Pinpoint the cell where the given text exists, returning its [x, y] midpoint coordinate. 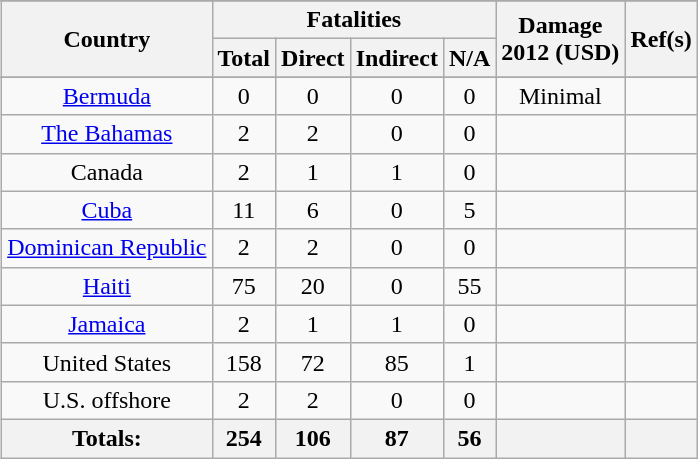
6 [314, 210]
72 [314, 362]
Fatalities [354, 20]
Minimal [560, 96]
Country [107, 39]
87 [396, 438]
U.S. offshore [107, 400]
20 [314, 286]
Ref(s) [661, 39]
Totals: [107, 438]
Total [244, 58]
85 [396, 362]
United States [107, 362]
5 [469, 210]
Bermuda [107, 96]
254 [244, 438]
75 [244, 286]
Direct [314, 58]
Jamaica [107, 324]
The Bahamas [107, 134]
Canada [107, 172]
Cuba [107, 210]
Indirect [396, 58]
N/A [469, 58]
Dominican Republic [107, 248]
Damage2012 (USD) [560, 39]
106 [314, 438]
56 [469, 438]
Haiti [107, 286]
55 [469, 286]
158 [244, 362]
11 [244, 210]
